Identify which cell holds the provided text, then report its (x, y) central coordinate. 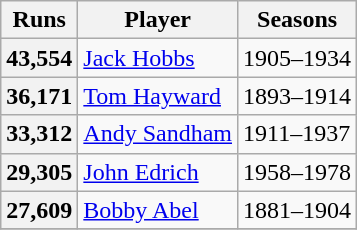
Bobby Abel (158, 210)
27,609 (40, 210)
33,312 (40, 134)
Tom Hayward (158, 96)
Andy Sandham (158, 134)
Runs (40, 20)
1893–1914 (298, 96)
1958–1978 (298, 172)
Seasons (298, 20)
36,171 (40, 96)
1905–1934 (298, 58)
43,554 (40, 58)
29,305 (40, 172)
Player (158, 20)
John Edrich (158, 172)
1911–1937 (298, 134)
Jack Hobbs (158, 58)
1881–1904 (298, 210)
